Locate the cell with the specified text and output its (X, Y) center coordinate. 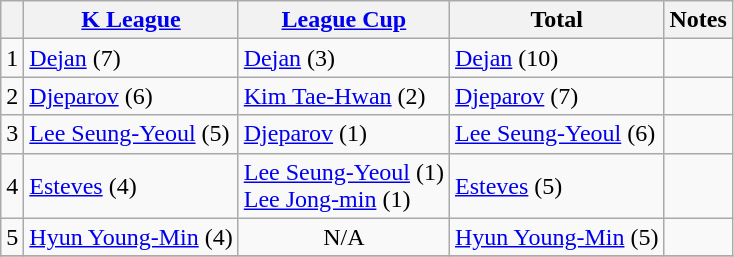
Djeparov (6) (131, 96)
2 (12, 96)
3 (12, 134)
Hyun Young-Min (4) (131, 237)
Lee Seung-Yeoul (1) Lee Jong-min (1) (344, 186)
Esteves (5) (557, 186)
N/A (344, 237)
Kim Tae-Hwan (2) (344, 96)
Esteves (4) (131, 186)
Dejan (10) (557, 58)
Lee Seung-Yeoul (6) (557, 134)
4 (12, 186)
League Cup (344, 20)
Djeparov (7) (557, 96)
Djeparov (1) (344, 134)
Dejan (7) (131, 58)
Lee Seung-Yeoul (5) (131, 134)
5 (12, 237)
Dejan (3) (344, 58)
Hyun Young-Min (5) (557, 237)
Total (557, 20)
Notes (698, 20)
K League (131, 20)
1 (12, 58)
